For the text-containing cell, return its midpoint in [x, y] coordinate format. 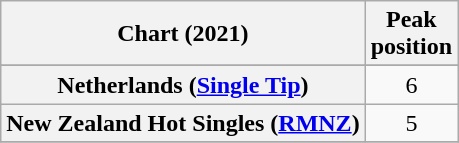
Chart (2021) [183, 34]
Peakposition [411, 34]
6 [411, 85]
5 [411, 123]
Netherlands (Single Tip) [183, 85]
New Zealand Hot Singles (RMNZ) [183, 123]
